Scan for the cell matching the given text and deliver its [X, Y] coordinate at center. 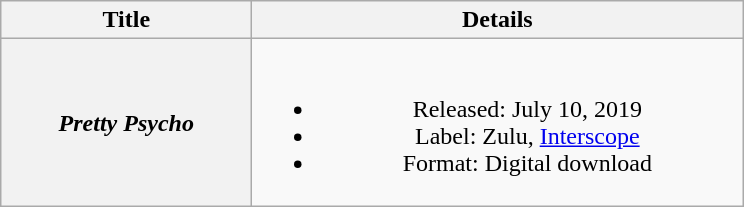
Details [498, 20]
Title [126, 20]
Pretty Psycho [126, 122]
Released: July 10, 2019Label: Zulu, InterscopeFormat: Digital download [498, 122]
